Extract the [x, y] coordinate from the center of the cell holding the provided text.  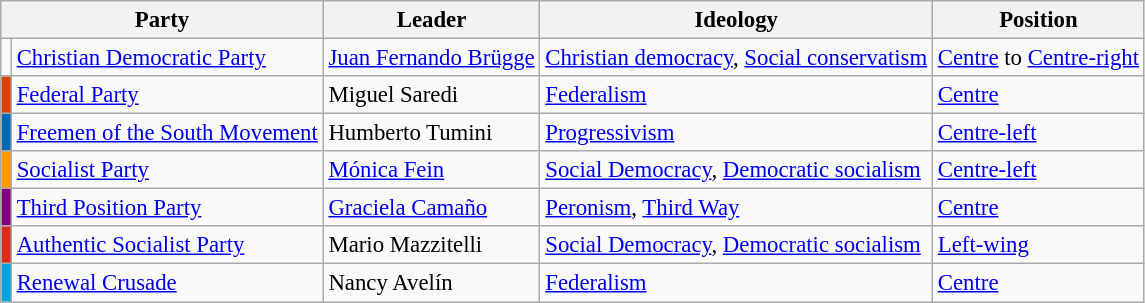
Miguel Saredi [432, 95]
Federal Party [167, 95]
Christian Democratic Party [167, 58]
Mario Mazzitelli [432, 245]
Renewal Crusade [167, 283]
Centre to Centre-right [1039, 58]
Progressivism [736, 133]
Socialist Party [167, 170]
Freemen of the South Movement [167, 133]
Authentic Socialist Party [167, 245]
Leader [432, 20]
Party [162, 20]
Peronism, Third Way [736, 208]
Graciela Camaño [432, 208]
Ideology [736, 20]
Position [1039, 20]
Christian democracy, Social conservatism [736, 58]
Left-wing [1039, 245]
Third Position Party [167, 208]
Humberto Tumini [432, 133]
Mónica Fein [432, 170]
Nancy Avelín [432, 283]
Juan Fernando Brügge [432, 58]
